From the cell containing the given text, extract its center point as [X, Y] coordinate. 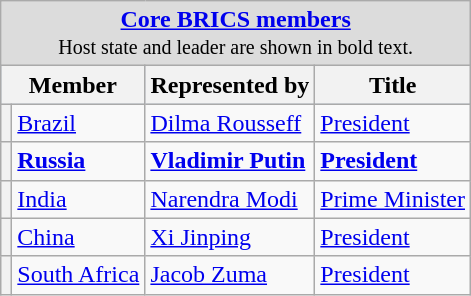
Prime Minister [393, 199]
Brazil [78, 123]
Xi Jinping [230, 237]
South Africa [78, 275]
Jacob Zuma [230, 275]
Vladimir Putin [230, 161]
Title [393, 85]
China [78, 237]
Narendra Modi [230, 199]
Dilma Rousseff [230, 123]
Represented by [230, 85]
Member [73, 85]
Core BRICS membersHost state and leader are shown in bold text. [236, 34]
India [78, 199]
Russia [78, 161]
